Return [X, Y] of the center of cell containing provided text 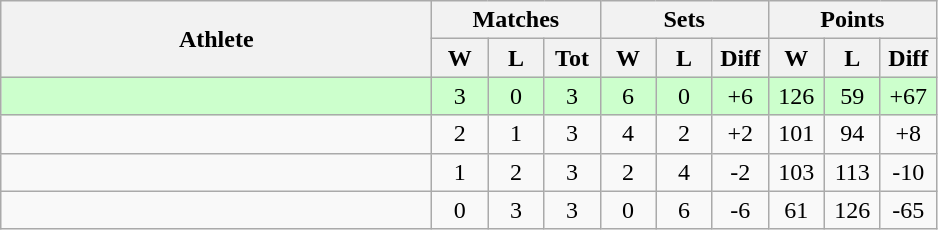
Sets [684, 20]
+67 [908, 96]
59 [852, 96]
103 [796, 172]
94 [852, 134]
Athlete [216, 39]
Matches [516, 20]
+2 [740, 134]
Points [852, 20]
-10 [908, 172]
61 [796, 210]
-2 [740, 172]
-6 [740, 210]
Tot [572, 58]
113 [852, 172]
+8 [908, 134]
+6 [740, 96]
-65 [908, 210]
101 [796, 134]
